Capture the cell that displays the provided text and extract its [X, Y] central coordinate. 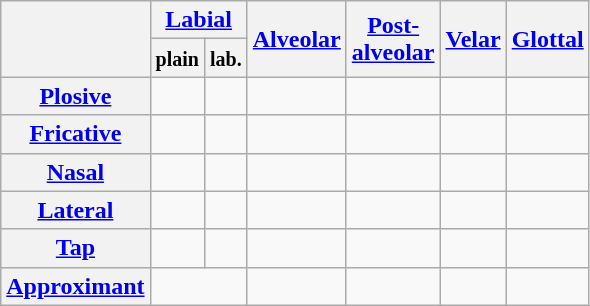
Fricative [76, 134]
Velar [473, 39]
Tap [76, 248]
Approximant [76, 286]
Alveolar [296, 39]
Plosive [76, 96]
Lateral [76, 210]
lab. [226, 58]
Nasal [76, 172]
plain [177, 58]
Glottal [548, 39]
Labial [198, 20]
Post-alveolar [393, 39]
